Output the (X, Y) coordinate of the center of the cell containing the given text.  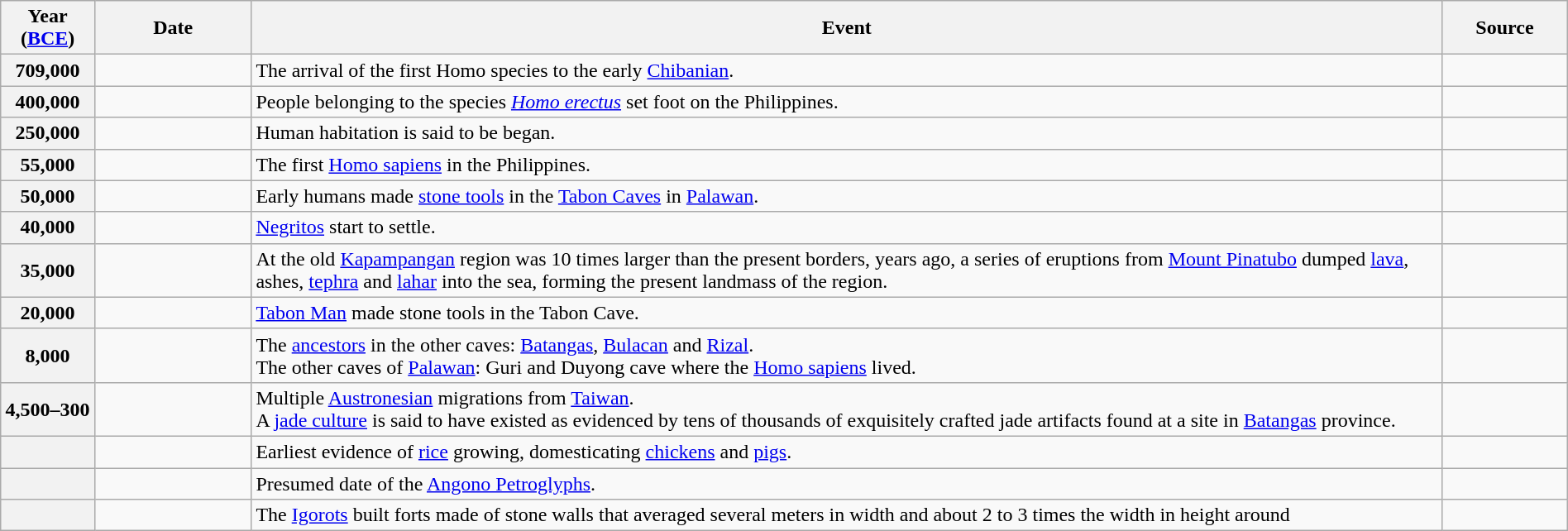
250,000 (48, 133)
Year(BCE) (48, 28)
Date (172, 28)
Human habitation is said to be began. (847, 133)
709,000 (48, 70)
Negritos start to settle. (847, 227)
50,000 (48, 196)
20,000 (48, 313)
The arrival of the first Homo species to the early Chibanian. (847, 70)
The ancestors in the other caves: Batangas, Bulacan and Rizal.The other caves of Palawan: Guri and Duyong cave where the Homo sapiens lived. (847, 356)
Earliest evidence of rice growing, domesticating chickens and pigs. (847, 452)
35,000 (48, 270)
55,000 (48, 165)
400,000 (48, 102)
4,500–300 (48, 409)
40,000 (48, 227)
Source (1505, 28)
The first Homo sapiens in the Philippines. (847, 165)
The Igorots built forts made of stone walls that averaged several meters in width and about 2 to 3 times the width in height around (847, 515)
Event (847, 28)
Tabon Man made stone tools in the Tabon Cave. (847, 313)
Early humans made stone tools in the Tabon Caves in Palawan. (847, 196)
Presumed date of the Angono Petroglyphs. (847, 484)
8,000 (48, 356)
People belonging to the species Homo erectus set foot on the Philippines. (847, 102)
